Output the [X, Y] coordinate of the center of the cell containing the given text.  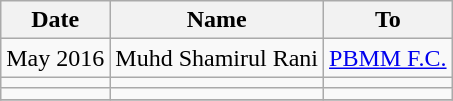
PBMM F.C. [388, 58]
Muhd Shamirul Rani [217, 58]
Name [217, 20]
May 2016 [56, 58]
Date [56, 20]
To [388, 20]
